Find where the given text appears and provide that cell's center as (x, y) coordinate. 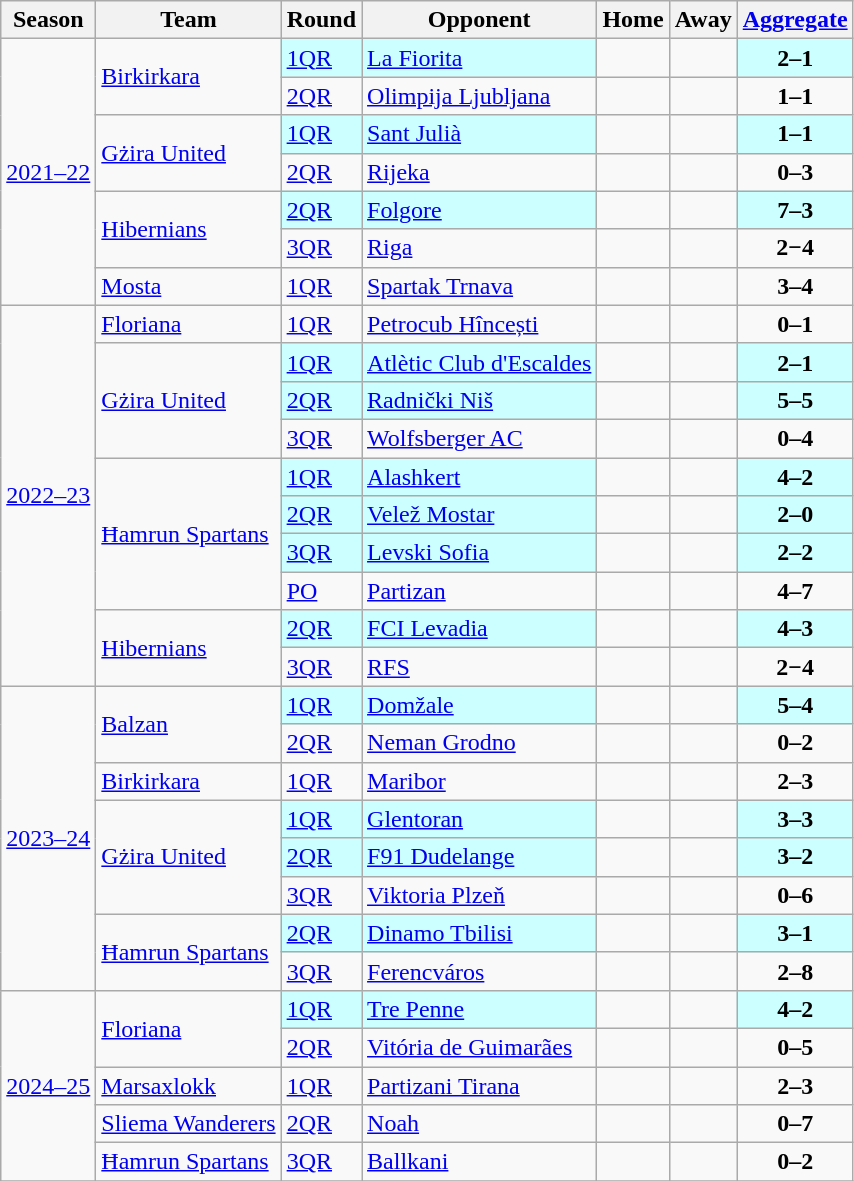
Wolfsberger AC (480, 438)
Alashkert (480, 477)
Home (633, 20)
2022–23 (48, 496)
Folgore (480, 210)
Glentoran (480, 819)
2021–22 (48, 172)
0–1 (795, 324)
Away (703, 20)
RFS (480, 667)
Aggregate (795, 20)
0–6 (795, 895)
2–2 (795, 553)
Velež Mostar (480, 515)
0–4 (795, 438)
4–3 (795, 629)
PO (321, 591)
Partizan (480, 591)
Sant Julià (480, 134)
0–5 (795, 1047)
Mosta (188, 286)
F91 Dudelange (480, 857)
Ballkani (480, 1162)
3–1 (795, 933)
2023–24 (48, 838)
Ferencváros (480, 971)
Opponent (480, 20)
Neman Grodno (480, 743)
5–4 (795, 705)
Rijeka (480, 172)
Season (48, 20)
Vitória de Guimarães (480, 1047)
Atlètic Club d'Escaldes (480, 362)
Maribor (480, 781)
Olimpija Ljubljana (480, 96)
Viktoria Plzeň (480, 895)
FCI Levadia (480, 629)
5–5 (795, 400)
Marsaxlokk (188, 1085)
Riga (480, 248)
Noah (480, 1124)
Round (321, 20)
Radnički Niš (480, 400)
La Fiorita (480, 58)
3–2 (795, 857)
3–3 (795, 819)
Dinamo Tbilisi (480, 933)
Domžale (480, 705)
Sliema Wanderers (188, 1124)
Balzan (188, 724)
2024–25 (48, 1085)
2–0 (795, 515)
7–3 (795, 210)
Petrocub Hîncești (480, 324)
0–3 (795, 172)
Spartak Trnava (480, 286)
2–8 (795, 971)
4–7 (795, 591)
Levski Sofia (480, 553)
Tre Penne (480, 1009)
3–4 (795, 286)
0–7 (795, 1124)
Team (188, 20)
Partizani Tirana (480, 1085)
